For the text-containing cell, return its midpoint in (x, y) coordinate format. 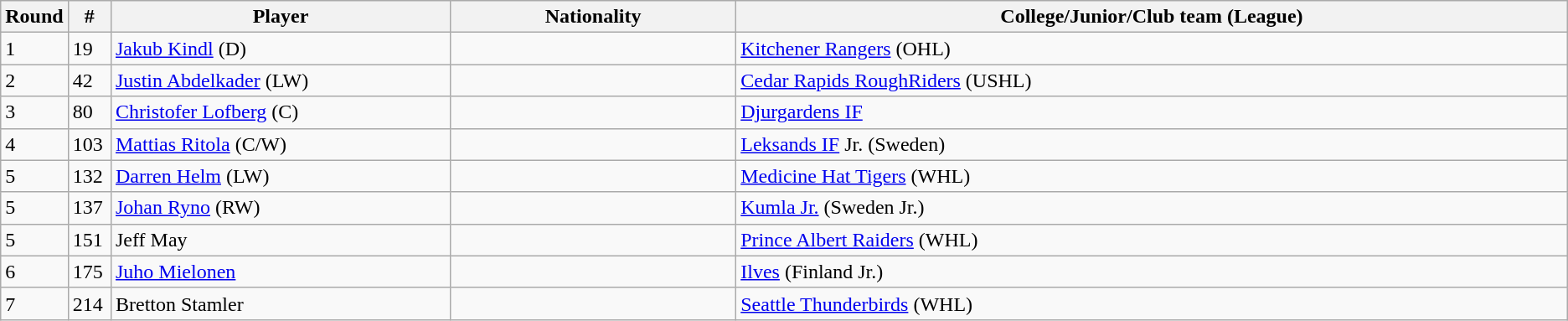
# (89, 17)
Nationality (593, 17)
Seattle Thunderbirds (WHL) (1153, 303)
Christofer Lofberg (C) (280, 112)
214 (89, 303)
1 (34, 49)
Jakub Kindl (D) (280, 49)
Kumla Jr. (Sweden Jr.) (1153, 208)
Jeff May (280, 240)
Juho Mielonen (280, 272)
Medicine Hat Tigers (WHL) (1153, 176)
Player (280, 17)
7 (34, 303)
Johan Ryno (RW) (280, 208)
103 (89, 144)
Leksands IF Jr. (Sweden) (1153, 144)
2 (34, 80)
132 (89, 176)
3 (34, 112)
151 (89, 240)
Djurgardens IF (1153, 112)
Prince Albert Raiders (WHL) (1153, 240)
Justin Abdelkader (LW) (280, 80)
175 (89, 272)
Darren Helm (LW) (280, 176)
College/Junior/Club team (League) (1153, 17)
6 (34, 272)
19 (89, 49)
42 (89, 80)
137 (89, 208)
Ilves (Finland Jr.) (1153, 272)
80 (89, 112)
Kitchener Rangers (OHL) (1153, 49)
Bretton Stamler (280, 303)
Cedar Rapids RoughRiders (USHL) (1153, 80)
Round (34, 17)
4 (34, 144)
Mattias Ritola (C/W) (280, 144)
